For the text-containing cell, return its midpoint in [x, y] coordinate format. 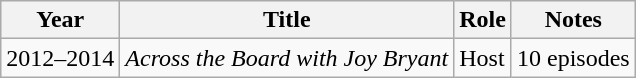
Role [483, 20]
Notes [573, 20]
Across the Board with Joy Bryant [287, 58]
10 episodes [573, 58]
Year [60, 20]
Title [287, 20]
Host [483, 58]
2012–2014 [60, 58]
